Return [X, Y] of the center of cell containing provided text 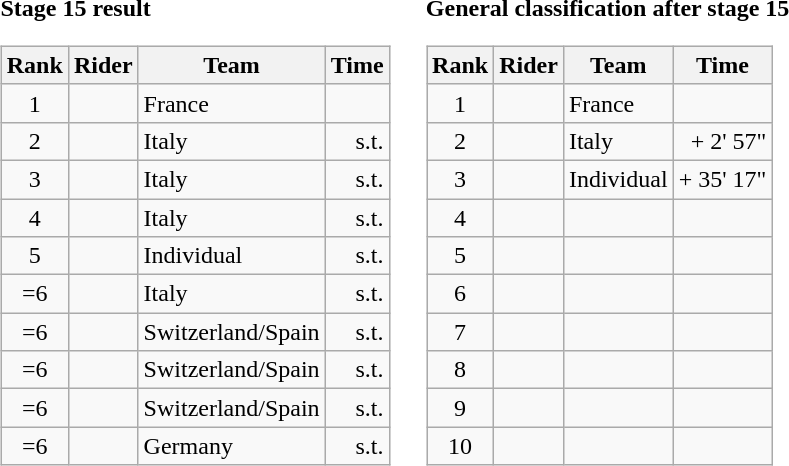
8 [460, 370]
Germany [232, 446]
10 [460, 446]
6 [460, 294]
+ 2' 57" [722, 141]
9 [460, 408]
7 [460, 332]
+ 35' 17" [722, 179]
